Extract the (X, Y) coordinate from the center of the cell holding the provided text.  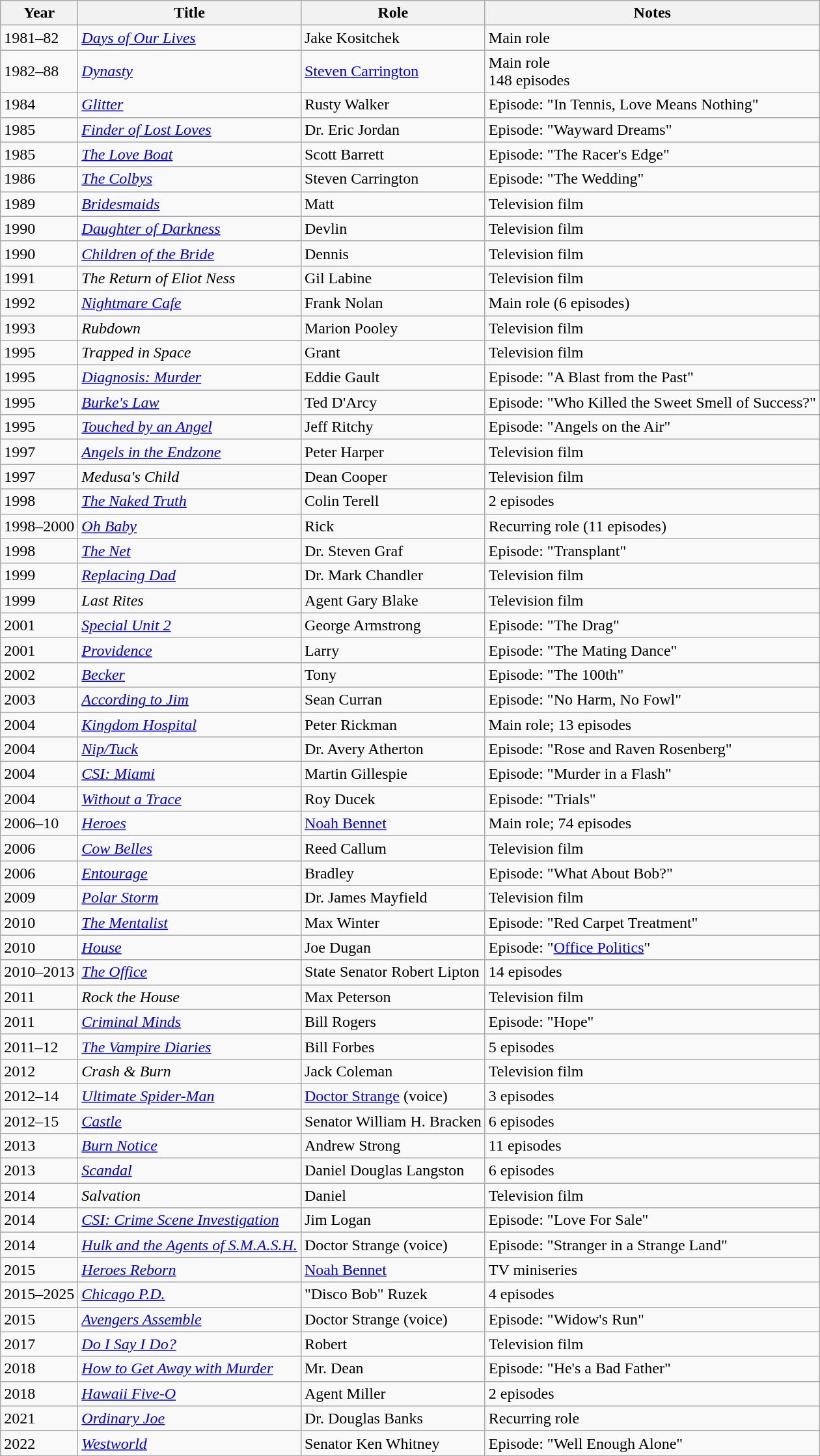
Without a Trace (190, 799)
Role (393, 13)
Jeff Ritchy (393, 427)
Do I Say I Do? (190, 1344)
Dr. Eric Jordan (393, 130)
Trapped in Space (190, 353)
Episode: "Transplant" (652, 551)
2011–12 (39, 1046)
Episode: "No Harm, No Fowl" (652, 699)
Entourage (190, 873)
CSI: Crime Scene Investigation (190, 1220)
Episode: "A Blast from the Past" (652, 378)
Cow Belles (190, 848)
Bill Rogers (393, 1022)
Peter Harper (393, 452)
Main role (6 episodes) (652, 303)
1984 (39, 105)
2003 (39, 699)
Main role; 13 episodes (652, 725)
1993 (39, 328)
Main role (652, 38)
Episode: "Trials" (652, 799)
Agent Miller (393, 1393)
Joe Dugan (393, 947)
Ordinary Joe (190, 1418)
Diagnosis: Murder (190, 378)
Daniel (393, 1196)
Tony (393, 675)
Episode: "The Mating Dance" (652, 650)
Episode: "Stranger in a Strange Land" (652, 1245)
Kingdom Hospital (190, 725)
The Vampire Diaries (190, 1046)
Dr. Avery Atherton (393, 749)
Days of Our Lives (190, 38)
2015–2025 (39, 1295)
Ultimate Spider-Man (190, 1096)
Hulk and the Agents of S.M.A.S.H. (190, 1245)
Children of the Bride (190, 253)
Criminal Minds (190, 1022)
Year (39, 13)
2022 (39, 1443)
Recurring role (11 episodes) (652, 526)
Episode: "Love For Sale" (652, 1220)
Episode: "The Drag" (652, 625)
According to Jim (190, 699)
1986 (39, 179)
Grant (393, 353)
Colin Terell (393, 501)
2010–2013 (39, 972)
2021 (39, 1418)
The Colbys (190, 179)
Jack Coleman (393, 1071)
Dr. James Mayfield (393, 898)
2017 (39, 1344)
14 episodes (652, 972)
Providence (190, 650)
Dr. Mark Chandler (393, 576)
Main role; 74 episodes (652, 824)
Main role148 episodes (652, 72)
CSI: Miami (190, 774)
Episode: "Office Politics" (652, 947)
Oh Baby (190, 526)
Episode: "He's a Bad Father" (652, 1369)
Episode: "The Wedding" (652, 179)
Mr. Dean (393, 1369)
Medusa's Child (190, 477)
The Net (190, 551)
Episode: "Widow's Run" (652, 1319)
1991 (39, 278)
Episode: "Wayward Dreams" (652, 130)
Title (190, 13)
The Love Boat (190, 154)
11 episodes (652, 1146)
Frank Nolan (393, 303)
Marion Pooley (393, 328)
Nightmare Cafe (190, 303)
House (190, 947)
Crash & Burn (190, 1071)
The Return of Eliot Ness (190, 278)
2012–14 (39, 1096)
Dynasty (190, 72)
3 episodes (652, 1096)
Heroes (190, 824)
Jim Logan (393, 1220)
Episode: "Who Killed the Sweet Smell of Success?" (652, 402)
Special Unit 2 (190, 625)
Episode: "What About Bob?" (652, 873)
Polar Storm (190, 898)
Episode: "In Tennis, Love Means Nothing" (652, 105)
Touched by an Angel (190, 427)
5 episodes (652, 1046)
The Office (190, 972)
1981–82 (39, 38)
Episode: "Red Carpet Treatment" (652, 923)
Scott Barrett (393, 154)
Dr. Steven Graf (393, 551)
1989 (39, 204)
The Naked Truth (190, 501)
Dean Cooper (393, 477)
Recurring role (652, 1418)
The Mentalist (190, 923)
Episode: "The 100th" (652, 675)
Senator Ken Whitney (393, 1443)
Eddie Gault (393, 378)
Episode: "Rose and Raven Rosenberg" (652, 749)
Ted D'Arcy (393, 402)
Rubdown (190, 328)
Max Peterson (393, 997)
Reed Callum (393, 848)
Bradley (393, 873)
Gil Labine (393, 278)
1992 (39, 303)
Burn Notice (190, 1146)
Rock the House (190, 997)
State Senator Robert Lipton (393, 972)
Daniel Douglas Langston (393, 1171)
Episode: "Hope" (652, 1022)
Larry (393, 650)
Peter Rickman (393, 725)
2002 (39, 675)
Andrew Strong (393, 1146)
Robert (393, 1344)
2012 (39, 1071)
Becker (190, 675)
Dennis (393, 253)
Westworld (190, 1443)
Dr. Douglas Banks (393, 1418)
Heroes Reborn (190, 1270)
4 episodes (652, 1295)
Last Rites (190, 600)
1982–88 (39, 72)
Scandal (190, 1171)
Sean Curran (393, 699)
Notes (652, 13)
Hawaii Five-O (190, 1393)
TV miniseries (652, 1270)
Episode: "Well Enough Alone" (652, 1443)
George Armstrong (393, 625)
"Disco Bob" Ruzek (393, 1295)
How to Get Away with Murder (190, 1369)
Burke's Law (190, 402)
2012–15 (39, 1121)
Rusty Walker (393, 105)
2009 (39, 898)
2006–10 (39, 824)
Jake Kositchek (393, 38)
Finder of Lost Loves (190, 130)
Bill Forbes (393, 1046)
Max Winter (393, 923)
Senator William H. Bracken (393, 1121)
Martin Gillespie (393, 774)
Rick (393, 526)
Devlin (393, 229)
Salvation (190, 1196)
Avengers Assemble (190, 1319)
Daughter of Darkness (190, 229)
Episode: "Murder in a Flash" (652, 774)
Episode: "The Racer's Edge" (652, 154)
Matt (393, 204)
Angels in the Endzone (190, 452)
Castle (190, 1121)
Nip/Tuck (190, 749)
Replacing Dad (190, 576)
Bridesmaids (190, 204)
Episode: "Angels on the Air" (652, 427)
Glitter (190, 105)
Chicago P.D. (190, 1295)
Agent Gary Blake (393, 600)
1998–2000 (39, 526)
Roy Ducek (393, 799)
